Identify which cell holds the provided text, then report its (X, Y) central coordinate. 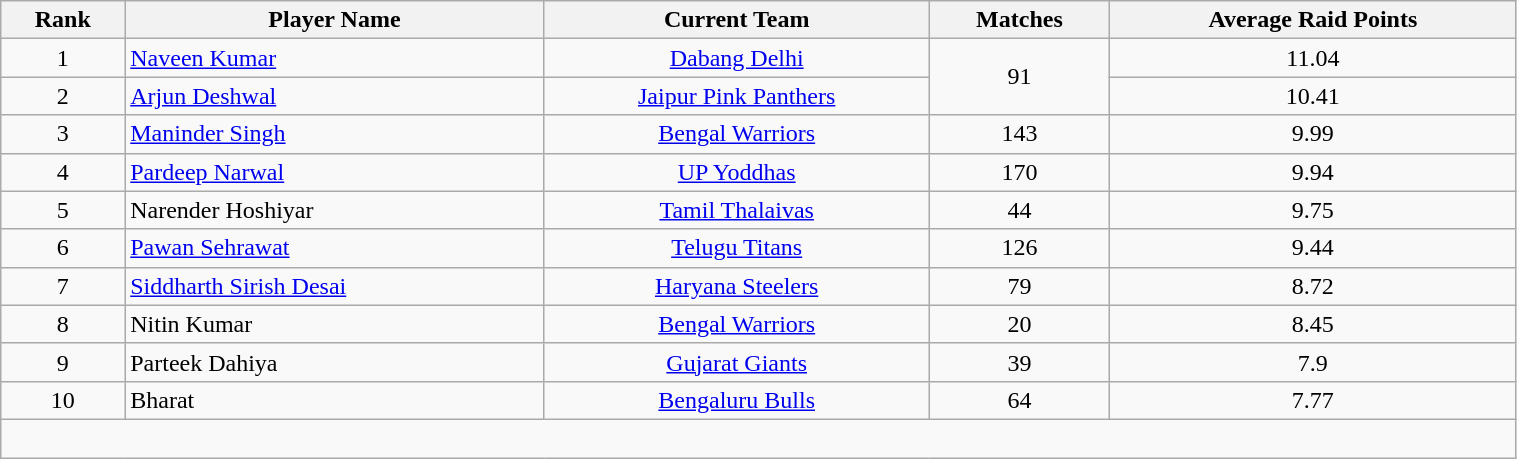
143 (1020, 134)
9 (63, 362)
Haryana Steelers (736, 286)
44 (1020, 210)
39 (1020, 362)
Naveen Kumar (334, 58)
3 (63, 134)
Pardeep Narwal (334, 172)
Arjun Deshwal (334, 96)
Siddharth Sirish Desai (334, 286)
10 (63, 400)
9.99 (1313, 134)
2 (63, 96)
64 (1020, 400)
79 (1020, 286)
7 (63, 286)
6 (63, 248)
Maninder Singh (334, 134)
Matches (1020, 20)
Bharat (334, 400)
7.9 (1313, 362)
8 (63, 324)
Jaipur Pink Panthers (736, 96)
Nitin Kumar (334, 324)
Telugu Titans (736, 248)
10.41 (1313, 96)
126 (1020, 248)
Average Raid Points (1313, 20)
4 (63, 172)
9.75 (1313, 210)
8.72 (1313, 286)
Tamil Thalaivas (736, 210)
Rank (63, 20)
UP Yoddhas (736, 172)
20 (1020, 324)
1 (63, 58)
Player Name (334, 20)
Pawan Sehrawat (334, 248)
Bengaluru Bulls (736, 400)
170 (1020, 172)
Gujarat Giants (736, 362)
9.94 (1313, 172)
5 (63, 210)
7.77 (1313, 400)
11.04 (1313, 58)
Current Team (736, 20)
Narender Hoshiyar (334, 210)
Dabang Delhi (736, 58)
91 (1020, 77)
8.45 (1313, 324)
Parteek Dahiya (334, 362)
9.44 (1313, 248)
